Detect which cell encompasses the target text, then output its [X, Y] center coordinate. 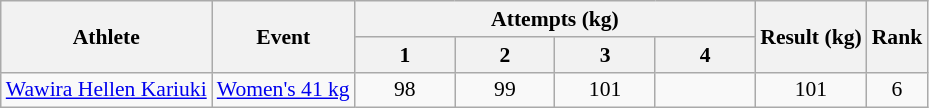
6 [898, 90]
Event [284, 36]
Attempts (kg) [555, 19]
4 [705, 55]
Rank [898, 36]
Result (kg) [810, 36]
3 [605, 55]
2 [505, 55]
Wawira Hellen Kariuki [106, 90]
Athlete [106, 36]
98 [405, 90]
99 [505, 90]
Women's 41 kg [284, 90]
1 [405, 55]
